From the cell containing the given text, extract its center point as (x, y) coordinate. 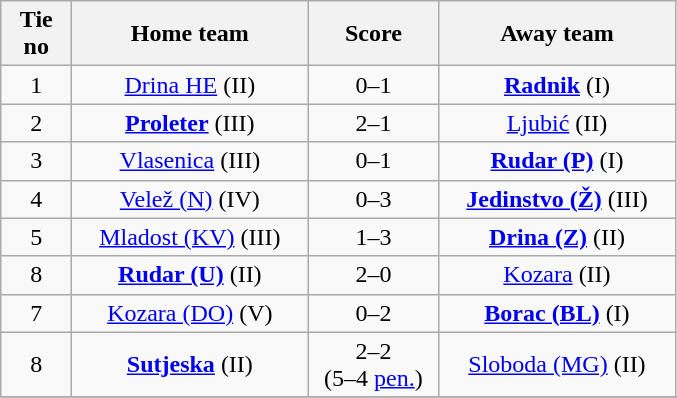
3 (36, 161)
2 (36, 123)
Tie no (36, 34)
0–2 (374, 313)
Kozara (DO) (V) (190, 313)
Away team (557, 34)
1–3 (374, 237)
Ljubić (II) (557, 123)
Rudar (P) (I) (557, 161)
2–1 (374, 123)
2–0 (374, 275)
Proleter (III) (190, 123)
Drina HE (II) (190, 85)
Drina (Z) (II) (557, 237)
Radnik (I) (557, 85)
4 (36, 199)
2–2(5–4 pen.) (374, 364)
Home team (190, 34)
Jedinstvo (Ž) (III) (557, 199)
Rudar (U) (II) (190, 275)
Score (374, 34)
5 (36, 237)
0–3 (374, 199)
Kozara (II) (557, 275)
Borac (BL) (I) (557, 313)
7 (36, 313)
Vlasenica (III) (190, 161)
1 (36, 85)
Velež (N) (IV) (190, 199)
Sutjeska (II) (190, 364)
Sloboda (MG) (II) (557, 364)
Mladost (KV) (III) (190, 237)
